Identify which cell holds the provided text, then report its [x, y] central coordinate. 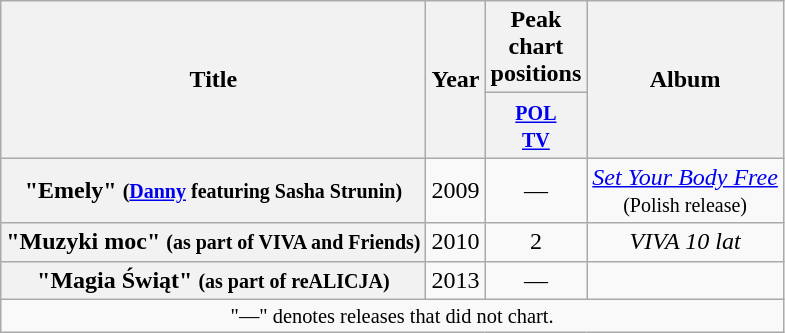
Set Your Body Free(Polish release) [686, 190]
Album [686, 80]
"Muzyki moc" (as part of VIVA and Friends) [214, 242]
"—" denotes releases that did not chart. [392, 316]
2010 [456, 242]
2 [536, 242]
2009 [456, 190]
Peak chart positions [536, 47]
Title [214, 80]
POLTV [536, 126]
VIVA 10 lat [686, 242]
2013 [456, 280]
"Magia Świąt" (as part of reALICJA) [214, 280]
Year [456, 80]
"Emely" (Danny featuring Sasha Strunin) [214, 190]
